Return the (x, y) coordinate for the center point of the cell that contains the specified text.  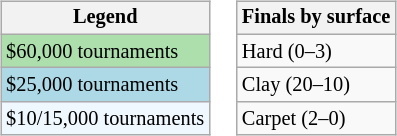
$60,000 tournaments (105, 51)
Hard (0–3) (316, 51)
Carpet (2–0) (316, 119)
$10/15,000 tournaments (105, 119)
Clay (20–10) (316, 85)
Legend (105, 18)
Finals by surface (316, 18)
$25,000 tournaments (105, 85)
